Output the [X, Y] coordinate of the center of the cell containing the given text.  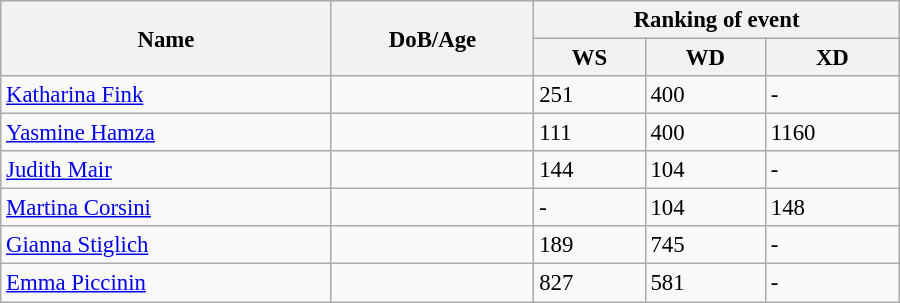
Judith Mair [166, 170]
189 [590, 245]
WS [590, 58]
Emma Piccinin [166, 283]
DoB/Age [432, 38]
111 [590, 133]
Martina Corsini [166, 208]
1160 [832, 133]
251 [590, 95]
Gianna Stiglich [166, 245]
XD [832, 58]
581 [705, 283]
745 [705, 245]
148 [832, 208]
Yasmine Hamza [166, 133]
WD [705, 58]
Katharina Fink [166, 95]
144 [590, 170]
827 [590, 283]
Name [166, 38]
Ranking of event [716, 20]
